From the cell containing the given text, extract its center point as [X, Y] coordinate. 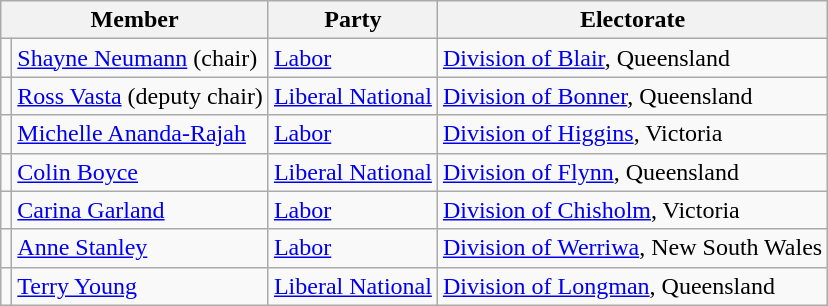
Division of Higgins, Victoria [632, 134]
Michelle Ananda-Rajah [140, 134]
Division of Bonner, Queensland [632, 96]
Division of Werriwa, New South Wales [632, 248]
Division of Longman, Queensland [632, 286]
Member [135, 20]
Division of Chisholm, Victoria [632, 210]
Party [352, 20]
Division of Flynn, Queensland [632, 172]
Colin Boyce [140, 172]
Anne Stanley [140, 248]
Electorate [632, 20]
Ross Vasta (deputy chair) [140, 96]
Shayne Neumann (chair) [140, 58]
Division of Blair, Queensland [632, 58]
Terry Young [140, 286]
Carina Garland [140, 210]
